From the cell containing the given text, extract its center point as [x, y] coordinate. 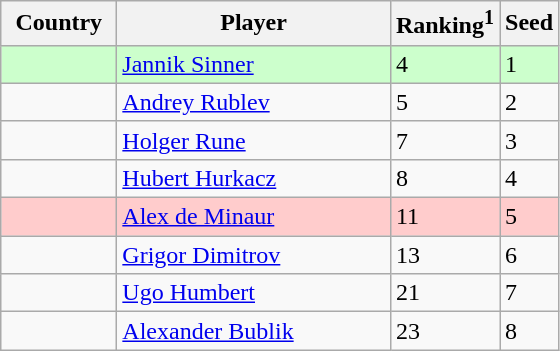
23 [444, 331]
Seed [530, 24]
6 [530, 255]
1 [530, 64]
Alex de Minaur [254, 217]
Hubert Hurkacz [254, 178]
Andrey Rublev [254, 102]
Country [59, 24]
2 [530, 102]
Jannik Sinner [254, 64]
Grigor Dimitrov [254, 255]
Ugo Humbert [254, 293]
13 [444, 255]
11 [444, 217]
Holger Rune [254, 140]
Alexander Bublik [254, 331]
21 [444, 293]
Ranking1 [444, 24]
3 [530, 140]
Player [254, 24]
